Determine the (x, y) coordinate at the center of the cell enclosing the given text.  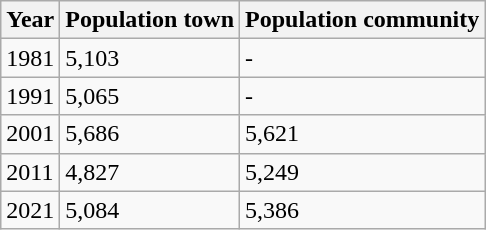
4,827 (150, 172)
Population community (362, 20)
5,686 (150, 134)
5,084 (150, 210)
5,065 (150, 96)
5,386 (362, 210)
1981 (30, 58)
1991 (30, 96)
5,103 (150, 58)
Population town (150, 20)
2001 (30, 134)
Year (30, 20)
2011 (30, 172)
5,249 (362, 172)
5,621 (362, 134)
2021 (30, 210)
